Detect which cell encompasses the target text, then output its (x, y) center coordinate. 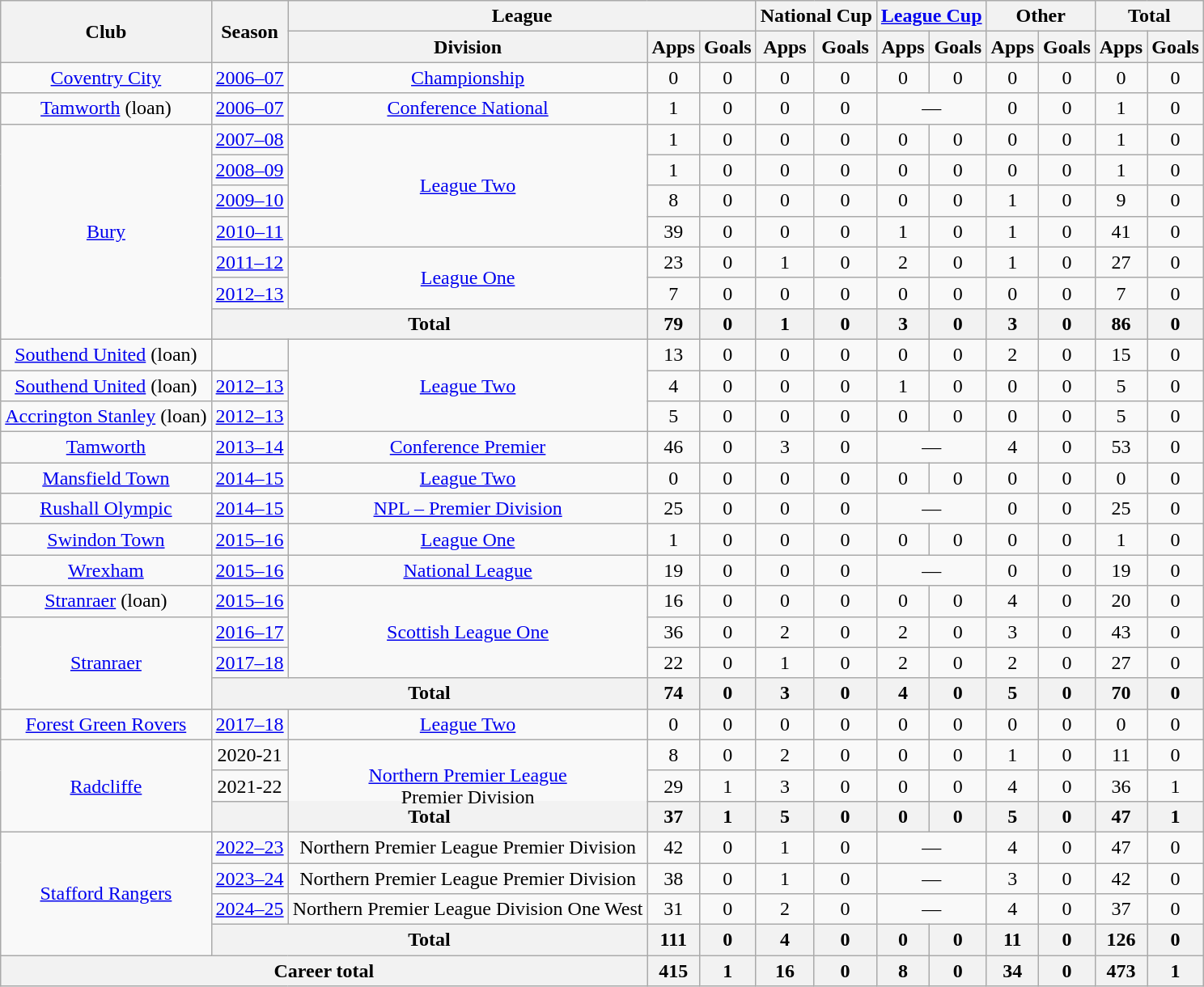
22 (673, 663)
2011–12 (249, 262)
Tamworth (loan) (106, 108)
2016–17 (249, 632)
NPL – Premier Division (468, 509)
20 (1121, 601)
Rushall Olympic (106, 509)
2009–10 (249, 201)
Other (1041, 16)
86 (1121, 324)
Division (468, 47)
70 (1121, 693)
2022–23 (249, 847)
23 (673, 262)
Accrington Stanley (loan) (106, 417)
Northern Premier LeaguePremier Division (468, 786)
League Cup (931, 16)
29 (673, 786)
43 (1121, 632)
Season (249, 32)
Scottish League One (468, 632)
74 (673, 693)
9 (1121, 201)
Conference Premier (468, 447)
Coventry City (106, 78)
Stranraer (loan) (106, 601)
2021-22 (249, 786)
2007–08 (249, 139)
Bury (106, 231)
2013–14 (249, 447)
2024–25 (249, 909)
38 (673, 878)
473 (1121, 971)
Stafford Rangers (106, 893)
415 (673, 971)
National League (468, 570)
Tamworth (106, 447)
15 (1121, 354)
Club (106, 32)
13 (673, 354)
Championship (468, 78)
Northern Premier League Division One West (468, 909)
53 (1121, 447)
2020-21 (249, 755)
2023–24 (249, 878)
126 (1121, 940)
2008–09 (249, 170)
National Cup (816, 16)
31 (673, 909)
39 (673, 231)
111 (673, 940)
Mansfield Town (106, 478)
League (522, 16)
Radcliffe (106, 786)
41 (1121, 231)
Stranraer (106, 663)
79 (673, 324)
34 (1012, 971)
2010–11 (249, 231)
Conference National (468, 108)
Forest Green Rovers (106, 724)
Swindon Town (106, 540)
Career total (324, 971)
Wrexham (106, 570)
46 (673, 447)
